Pinpoint the cell where the given text exists, returning its [X, Y] midpoint coordinate. 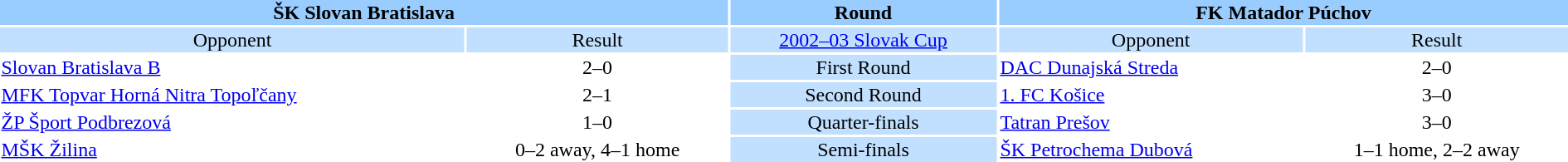
Semi-finals [863, 150]
FK Matador Púchov [1283, 12]
Tatran Prešov [1151, 122]
2–1 [597, 95]
Round [863, 12]
MŠK Žilina [232, 150]
Second Round [863, 95]
1–0 [597, 122]
ŠK Slovan Bratislava [363, 12]
0–2 away, 4–1 home [597, 150]
DAC Dunajská Streda [1151, 67]
ŠK Petrochema Dubová [1151, 150]
Quarter-finals [863, 122]
ŽP Šport Podbrezová [232, 122]
Slovan Bratislava B [232, 67]
First Round [863, 67]
2002–03 Slovak Cup [863, 40]
1. FC Košice [1151, 95]
MFK Topvar Horná Nitra Topoľčany [232, 95]
1–1 home, 2–2 away [1437, 150]
